For the text-containing cell, return its midpoint in (x, y) coordinate format. 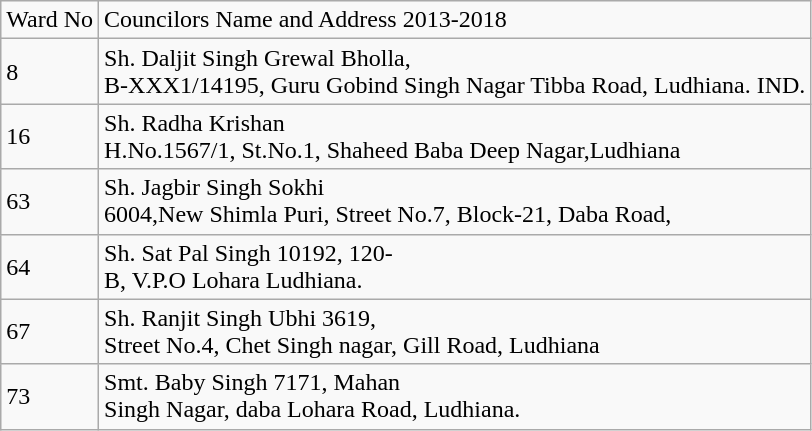
64 (50, 266)
Sh. Sat Pal Singh 10192, 120-B, V.P.O Lohara Ludhiana. (455, 266)
Sh. Radha KrishanH.No.1567/1, St.No.1, Shaheed Baba Deep Nagar,Ludhiana (455, 136)
Ward No (50, 20)
63 (50, 202)
16 (50, 136)
8 (50, 72)
Sh. Jagbir Singh Sokhi6004,New Shimla Puri, Street No.7, Block-21, Daba Road, (455, 202)
Sh. Ranjit Singh Ubhi 3619,Street No.4, Chet Singh nagar, Gill Road, Ludhiana (455, 332)
Councilors Name and Address 2013-2018 (455, 20)
Sh. Daljit Singh Grewal Bholla,B-XXX1/14195, Guru Gobind Singh Nagar Tibba Road, Ludhiana. IND. (455, 72)
67 (50, 332)
73 (50, 396)
Smt. Baby Singh 7171, MahanSingh Nagar, daba Lohara Road, Ludhiana. (455, 396)
